Identify which cell holds the provided text, then report its [X, Y] central coordinate. 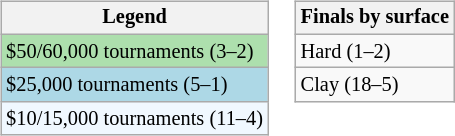
Clay (18–5) [375, 85]
Legend [134, 18]
$10/15,000 tournaments (11–4) [134, 119]
$25,000 tournaments (5–1) [134, 85]
$50/60,000 tournaments (3–2) [134, 51]
Hard (1–2) [375, 51]
Finals by surface [375, 18]
